Return (x, y) of the center of cell containing provided text 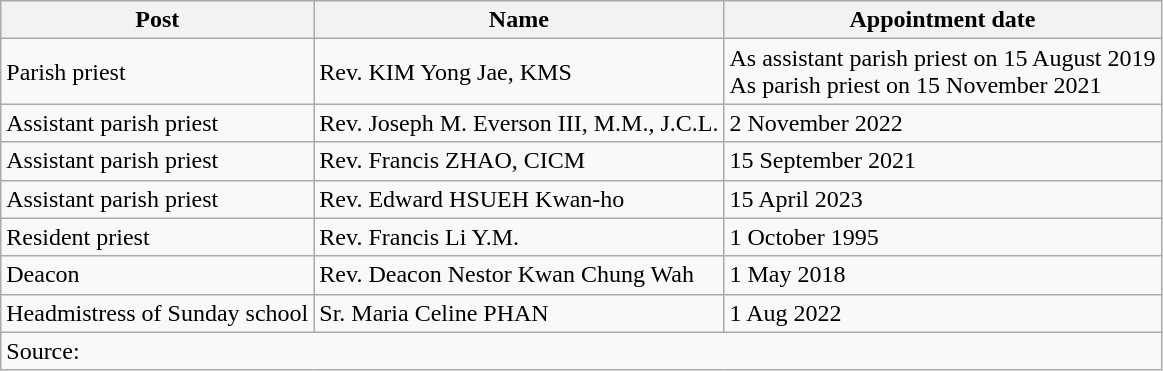
2 November 2022 (942, 123)
Rev. KIM Yong Jae, KMS (519, 72)
As assistant parish priest on 15 August 2019As parish priest on 15 November 2021 (942, 72)
Sr. Maria Celine PHAN (519, 313)
Parish priest (158, 72)
15 September 2021 (942, 161)
1 May 2018 (942, 275)
Name (519, 20)
1 Aug 2022 (942, 313)
1 October 1995 (942, 237)
Deacon (158, 275)
Rev. Joseph M. Everson III, M.M., J.C.L. (519, 123)
Resident priest (158, 237)
Rev. Deacon Nestor Kwan Chung Wah (519, 275)
Source: (581, 351)
Rev. Francis Li Y.M. (519, 237)
Appointment date (942, 20)
Post (158, 20)
Headmistress of Sunday school (158, 313)
15 April 2023 (942, 199)
Rev. Edward HSUEH Kwan-ho (519, 199)
Rev. Francis ZHAO, CICM (519, 161)
